Provide the (x, y) coordinate of the cell's center where the given text is located.  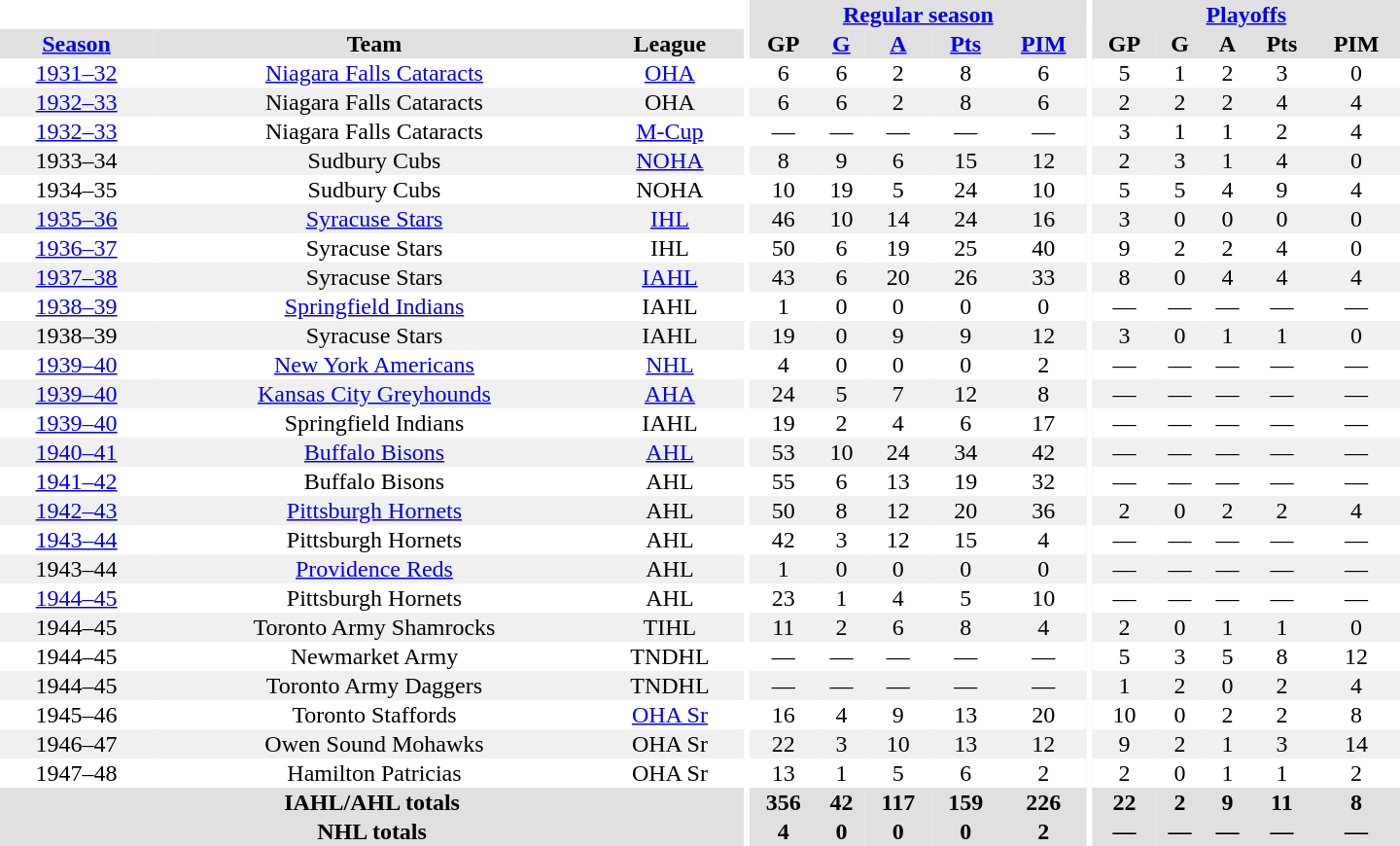
Toronto Staffords (373, 715)
1940–41 (76, 452)
Regular season (919, 15)
34 (965, 452)
Kansas City Greyhounds (373, 394)
TIHL (670, 627)
M-Cup (670, 131)
Hamilton Patricias (373, 773)
1946–47 (76, 744)
AHA (670, 394)
1941–42 (76, 481)
IAHL/AHL totals (371, 802)
33 (1043, 277)
Owen Sound Mohawks (373, 744)
117 (898, 802)
NHL totals (371, 831)
League (670, 44)
1936–37 (76, 248)
43 (784, 277)
1945–46 (76, 715)
32 (1043, 481)
356 (784, 802)
1933–34 (76, 160)
7 (898, 394)
53 (784, 452)
1934–35 (76, 190)
Providence Reds (373, 569)
1942–43 (76, 511)
Toronto Army Shamrocks (373, 627)
NHL (670, 365)
46 (784, 219)
Playoffs (1246, 15)
55 (784, 481)
Toronto Army Daggers (373, 686)
25 (965, 248)
1935–36 (76, 219)
159 (965, 802)
1931–32 (76, 73)
Newmarket Army (373, 656)
23 (784, 598)
1947–48 (76, 773)
Season (76, 44)
226 (1043, 802)
17 (1043, 423)
26 (965, 277)
36 (1043, 511)
New York Americans (373, 365)
40 (1043, 248)
Team (373, 44)
1937–38 (76, 277)
